Extract the (X, Y) coordinate from the center of the cell holding the provided text.  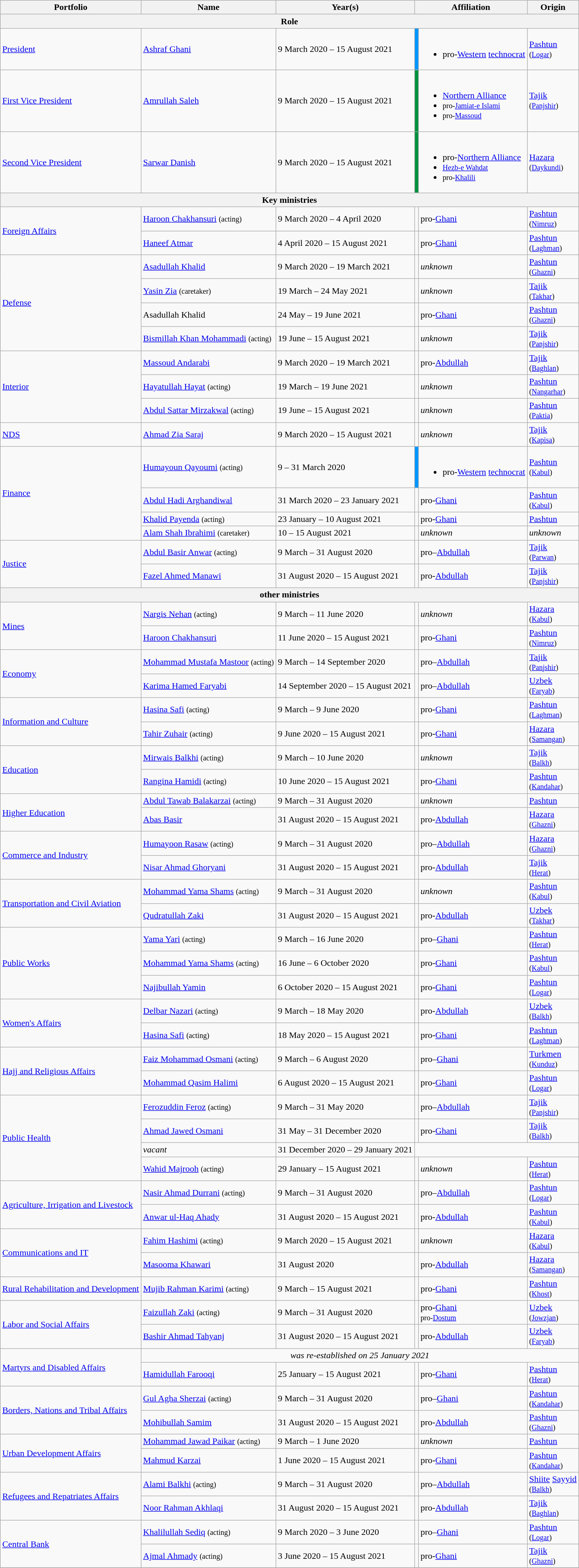
9 March – 18 May 2020 (345, 1011)
9 March 2020 – 3 June 2020 (345, 1532)
Public Works (71, 963)
Massoud Andarabi (208, 362)
NDS (71, 434)
Transportation and Civil Aviation (71, 903)
Haneef Atmar (208, 243)
10 June 2020 – 15 August 2021 (345, 782)
Mohammad Qasim Halimi (208, 1083)
9 March – 10 June 2020 (345, 757)
Sarwar Danish (208, 162)
Ahmad Zia Saraj (208, 434)
9 March – 6 August 2020 (345, 1059)
Hajj and Religious Affairs (71, 1071)
Mirwais Balkhi (acting) (208, 757)
18 May 2020 – 15 August 2021 (345, 1035)
Communications and IT (71, 1253)
Ferozuddin Feroz (acting) (208, 1106)
9 March – 15 August 2021 (345, 1288)
Mohammad Jawad Paikar (acting) (208, 1441)
Affiliation (471, 7)
1 June 2020 – 15 August 2021 (345, 1460)
Higher Education (71, 813)
Pashtun(Nangarhar) (553, 386)
Yasin Zia (caretaker) (208, 291)
Tajik(Takhar) (553, 291)
Abas Basir (208, 819)
9 June 2020 – 15 August 2021 (345, 733)
Rangina Hamidi (acting) (208, 782)
Information and Culture (71, 721)
Uzbek(Jowzjan) (553, 1313)
9 March – 14 September 2020 (345, 662)
9 – 31 March 2020 (345, 467)
Mahmud Karzai (208, 1460)
Uzbek(Balkh) (553, 1011)
Amrullah Saleh (208, 101)
31 August 2020 (345, 1265)
Faizullah Zaki (acting) (208, 1313)
Defense (71, 303)
Rural Rehabilitation and Development (71, 1288)
Noor Rahman Akhlaqi (208, 1508)
Urban Development Affairs (71, 1453)
31 March 2020 – 23 January 2021 (345, 500)
Agriculture, Irrigation and Livestock (71, 1205)
Interior (71, 386)
23 January – 10 August 2021 (345, 519)
Karima Hamed Faryabi (208, 685)
Hayatullah Hayat (acting) (208, 386)
29 January – 15 August 2021 (345, 1169)
Tajik(Parwan) (553, 552)
Key ministries (289, 200)
6 October 2020 – 15 August 2021 (345, 987)
Alami Balkhi (acting) (208, 1484)
Borders, Nations and Tribal Affairs (71, 1410)
Ashraf Ghani (208, 49)
Mohammad Mustafa Mastoor (acting) (208, 662)
was re-established on 25 January 2021 (360, 1355)
Tahir Zuhair (acting) (208, 733)
Name (208, 7)
Year(s) (345, 7)
Labor and Social Affairs (71, 1324)
Education (71, 770)
First Vice President (71, 101)
Fazel Ahmed Manawi (208, 576)
Tajik(Ghazni) (553, 1556)
other ministries (289, 595)
Faiz Mohammad Osmani (acting) (208, 1059)
Pashtun(Paktia) (553, 411)
Qudratullah Zaki (208, 915)
Mohibullah Samim (208, 1422)
9 March 2020 – 4 April 2020 (345, 219)
Nisar Ahmad Ghoryani (208, 867)
Finance (71, 493)
Women's Affairs (71, 1023)
Abdul Tawab Balakarzai (acting) (208, 801)
Bismillah Khan Mohammadi (acting) (208, 339)
Anwar ul-Haq Ahady (208, 1217)
Humayoon Rasaw (acting) (208, 844)
Humayoun Qayoumi (acting) (208, 467)
Fahim Hashimi (acting) (208, 1240)
Haroon Chakhansuri (acting) (208, 219)
Hazara(Daykundi) (553, 162)
Central Bank (71, 1544)
Alam Shah Ibrahimi (caretaker) (208, 533)
Khalilullah Sediq (acting) (208, 1532)
9 March – 9 June 2020 (345, 710)
6 August 2020 – 15 August 2021 (345, 1083)
9 March – 1 June 2020 (345, 1441)
Mines (71, 626)
3 June 2020 – 15 August 2021 (345, 1556)
19 March – 19 June 2021 (345, 386)
31 May – 31 December 2020 (345, 1131)
Gul Agha Sherzai (acting) (208, 1398)
Masooma Khawari (208, 1265)
Shiite Sayyid(Balkh) (553, 1484)
Nasir Ahmad Durrani (acting) (208, 1193)
11 June 2020 – 15 August 2021 (345, 638)
Justice (71, 564)
10 – 15 August 2021 (345, 533)
Ajmal Ahmady (acting) (208, 1556)
9 March – 11 June 2020 (345, 614)
Haroon Chakhansuri (208, 638)
Tajik(Kapisa) (553, 434)
Yama Yari (acting) (208, 939)
Turkmen(Kunduz) (553, 1059)
Commerce and Industry (71, 855)
25 January – 15 August 2021 (345, 1374)
Delbar Nazari (acting) (208, 1011)
Uzbek(Takhar) (553, 915)
vacant (208, 1150)
Economy (71, 674)
Role (289, 21)
4 April 2020 – 15 August 2021 (345, 243)
Northern Alliancepro-Jamiat-e Islamipro-Massoud (473, 101)
14 September 2020 – 15 August 2021 (345, 685)
19 March – 24 May 2021 (345, 291)
31 December 2020 – 29 January 2021 (345, 1150)
President (71, 49)
Foreign Affairs (71, 231)
Tajik(Herat) (553, 867)
Khalid Payenda (acting) (208, 519)
Abdul Basir Anwar (acting) (208, 552)
Abdul Hadi Arghandiwal (208, 500)
9 March – 16 June 2020 (345, 939)
Portfolio (71, 7)
24 May – 19 June 2021 (345, 314)
9 March – 31 May 2020 (345, 1106)
Ahmad Jawed Osmani (208, 1131)
Abdul Sattar Mirzakwal (acting) (208, 411)
Origin (553, 7)
Hamidullah Farooqi (208, 1374)
16 June – 6 October 2020 (345, 963)
Pashtun(Khost) (553, 1288)
Second Vice President (71, 162)
Martyrs and Disabled Affairs (71, 1367)
Public Health (71, 1137)
pro-Ghanipro-Dostum (473, 1313)
Refugees and Repatriates Affairs (71, 1496)
pro-Northern AllianceHezb-e Wahdatpro-Khalili (473, 162)
Nargis Nehan (acting) (208, 614)
Bashir Ahmad Tahyanj (208, 1336)
Wahid Majrooh (acting) (208, 1169)
Najibullah Yamin (208, 987)
Mujib Rahman Karimi (acting) (208, 1288)
